Return the (x, y) coordinate for the center point of the cell that contains the specified text.  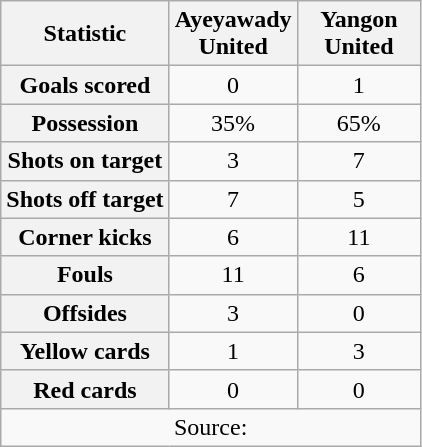
Fouls (85, 275)
Shots off target (85, 199)
Yellow cards (85, 351)
65% (359, 123)
Ayeyawady United (233, 34)
Corner kicks (85, 237)
5 (359, 199)
Shots on target (85, 161)
Statistic (85, 34)
Possession (85, 123)
Red cards (85, 389)
Yangon United (359, 34)
Source: (211, 427)
Offsides (85, 313)
Goals scored (85, 85)
35% (233, 123)
